Capture the cell that displays the provided text and extract its [X, Y] central coordinate. 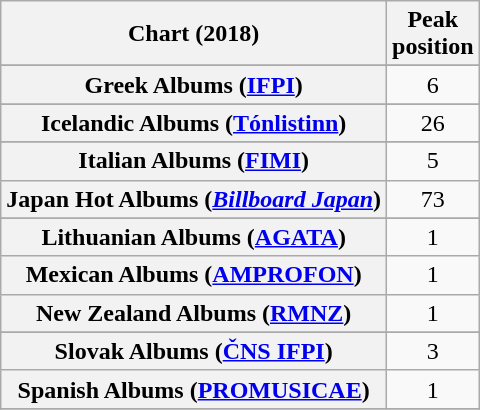
Peak position [433, 34]
Lithuanian Albums (AGATA) [194, 237]
Italian Albums (FIMI) [194, 161]
Icelandic Albums (Tónlistinn) [194, 123]
Japan Hot Albums (Billboard Japan) [194, 199]
New Zealand Albums (RMNZ) [194, 313]
73 [433, 199]
6 [433, 85]
Slovak Albums (ČNS IFPI) [194, 351]
5 [433, 161]
Spanish Albums (PROMUSICAE) [194, 389]
Mexican Albums (AMPROFON) [194, 275]
3 [433, 351]
26 [433, 123]
Greek Albums (IFPI) [194, 85]
Chart (2018) [194, 34]
